Identify which cell holds the provided text, then report its [x, y] central coordinate. 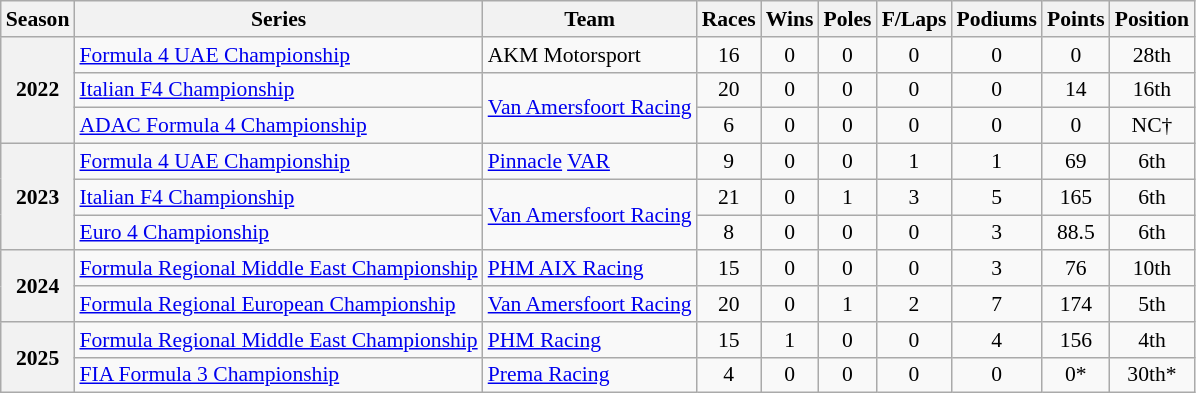
0* [1076, 375]
PHM AIX Racing [590, 269]
16 [729, 55]
8 [729, 233]
88.5 [1076, 233]
Euro 4 Championship [278, 233]
Races [729, 19]
2 [914, 304]
69 [1076, 162]
AKM Motorsport [590, 55]
Series [278, 19]
156 [1076, 340]
Team [590, 19]
2024 [38, 286]
Podiums [996, 19]
Formula Regional European Championship [278, 304]
2023 [38, 198]
Pinnacle VAR [590, 162]
PHM Racing [590, 340]
Position [1152, 19]
Wins [790, 19]
9 [729, 162]
16th [1152, 90]
4th [1152, 340]
NC† [1152, 126]
2022 [38, 90]
7 [996, 304]
174 [1076, 304]
FIA Formula 3 Championship [278, 375]
6 [729, 126]
21 [729, 197]
2025 [38, 358]
Points [1076, 19]
76 [1076, 269]
30th* [1152, 375]
165 [1076, 197]
28th [1152, 55]
Season [38, 19]
Poles [847, 19]
5 [996, 197]
10th [1152, 269]
ADAC Formula 4 Championship [278, 126]
F/Laps [914, 19]
14 [1076, 90]
5th [1152, 304]
Prema Racing [590, 375]
